Search for the cell housing the specified text and yield its (X, Y) center coordinate. 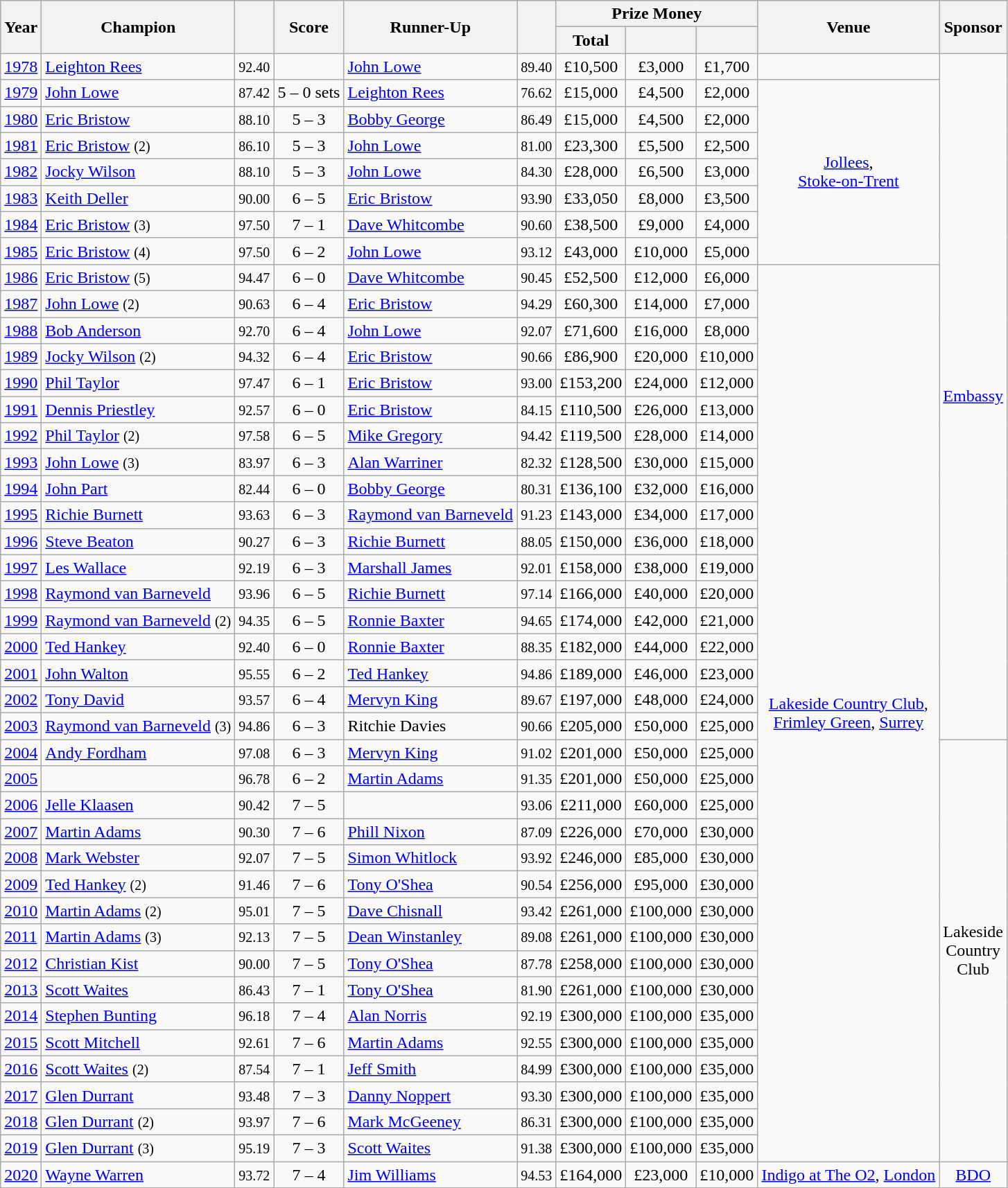
87.54 (254, 1069)
2010 (21, 911)
£3,500 (727, 198)
Simon Whitlock (431, 858)
Alan Warriner (431, 462)
Jollees,Stoke-on-Trent (849, 172)
£205,000 (591, 726)
£136,100 (591, 489)
£71,600 (591, 331)
81.90 (537, 990)
Andy Fordham (139, 752)
£174,000 (591, 620)
1999 (21, 620)
91.02 (537, 752)
2004 (21, 752)
5 – 0 sets (309, 93)
Glen Durrant (2) (139, 1121)
96.78 (254, 779)
89.40 (537, 67)
93.72 (254, 1175)
£23,300 (591, 146)
1996 (21, 541)
Score (309, 27)
Christian Kist (139, 963)
2005 (21, 779)
£1,700 (727, 67)
2016 (21, 1069)
1982 (21, 172)
Raymond van Barneveld (3) (139, 726)
1981 (21, 146)
£19,000 (727, 568)
90.27 (254, 541)
Dean Winstanley (431, 937)
Scott Waites (2) (139, 1069)
£5,500 (661, 146)
83.97 (254, 462)
Eric Bristow (2) (139, 146)
1986 (21, 277)
1994 (21, 489)
Dennis Priestley (139, 410)
Martin Adams (2) (139, 911)
£40,000 (661, 594)
£42,000 (661, 620)
£4,000 (727, 225)
Danny Noppert (431, 1095)
£256,000 (591, 884)
82.32 (537, 462)
1995 (21, 515)
2019 (21, 1148)
£52,500 (591, 277)
91.38 (537, 1148)
£128,500 (591, 462)
£153,200 (591, 383)
6 – 1 (309, 383)
2012 (21, 963)
Embassy (973, 396)
£158,000 (591, 568)
81.00 (537, 146)
Jim Williams (431, 1175)
Year (21, 27)
93.63 (254, 515)
£211,000 (591, 805)
84.99 (537, 1069)
£197,000 (591, 699)
2002 (21, 699)
2013 (21, 990)
86.49 (537, 119)
Dave Chisnall (431, 911)
£143,000 (591, 515)
£9,000 (661, 225)
93.48 (254, 1095)
£6,000 (727, 277)
£33,050 (591, 198)
Wayne Warren (139, 1175)
92.13 (254, 937)
1978 (21, 67)
£38,000 (661, 568)
92.61 (254, 1042)
1985 (21, 251)
£60,000 (661, 805)
£26,000 (661, 410)
£70,000 (661, 832)
95.19 (254, 1148)
Ted Hankey (2) (139, 884)
1990 (21, 383)
94.35 (254, 620)
Eric Bristow (4) (139, 251)
Mark McGeeney (431, 1121)
£34,000 (661, 515)
£150,000 (591, 541)
£2,500 (727, 146)
1979 (21, 93)
John Part (139, 489)
Stephen Bunting (139, 1016)
2017 (21, 1095)
Phil Taylor (2) (139, 436)
£189,000 (591, 673)
2000 (21, 647)
£13,000 (727, 410)
£5,000 (727, 251)
Ritchie Davies (431, 726)
£246,000 (591, 858)
£18,000 (727, 541)
£95,000 (661, 884)
92.01 (537, 568)
£43,000 (591, 251)
2015 (21, 1042)
Bob Anderson (139, 331)
£164,000 (591, 1175)
2003 (21, 726)
Steve Beaton (139, 541)
1991 (21, 410)
93.42 (537, 911)
93.30 (537, 1095)
94.29 (537, 304)
Lakeside Country Club,Frimley Green, Surrey (849, 713)
Phill Nixon (431, 832)
2008 (21, 858)
92.57 (254, 410)
92.55 (537, 1042)
1984 (21, 225)
Eric Bristow (3) (139, 225)
80.31 (537, 489)
John Walton (139, 673)
£6,500 (661, 172)
2018 (21, 1121)
93.90 (537, 198)
84.30 (537, 172)
2020 (21, 1175)
93.06 (537, 805)
Jocky Wilson (139, 172)
93.57 (254, 699)
Raymond van Barneveld (2) (139, 620)
BDO (973, 1175)
Mike Gregory (431, 436)
93.12 (537, 251)
91.35 (537, 779)
90.30 (254, 832)
£21,000 (727, 620)
91.23 (537, 515)
£226,000 (591, 832)
87.78 (537, 963)
89.08 (537, 937)
Jelle Klaasen (139, 805)
2001 (21, 673)
96.18 (254, 1016)
£38,500 (591, 225)
Jocky Wilson (2) (139, 357)
Tony David (139, 699)
Mark Webster (139, 858)
91.46 (254, 884)
86.10 (254, 146)
90.54 (537, 884)
1987 (21, 304)
1997 (21, 568)
90.42 (254, 805)
1998 (21, 594)
1989 (21, 357)
97.14 (537, 594)
£7,000 (727, 304)
Martin Adams (3) (139, 937)
93.92 (537, 858)
£60,300 (591, 304)
£36,000 (661, 541)
88.05 (537, 541)
£44,000 (661, 647)
Alan Norris (431, 1016)
94.32 (254, 357)
Sponsor (973, 27)
2011 (21, 937)
Runner-Up (431, 27)
87.09 (537, 832)
93.00 (537, 383)
Scott Mitchell (139, 1042)
94.47 (254, 277)
£17,000 (727, 515)
Jeff Smith (431, 1069)
Total (591, 40)
82.44 (254, 489)
£86,900 (591, 357)
£110,500 (591, 410)
£119,500 (591, 436)
1983 (21, 198)
86.31 (537, 1121)
1988 (21, 331)
1980 (21, 119)
90.60 (537, 225)
76.62 (537, 93)
LakesideCountryClub (973, 950)
Eric Bristow (5) (139, 277)
2014 (21, 1016)
Prize Money (657, 14)
84.15 (537, 410)
£10,500 (591, 67)
John Lowe (2) (139, 304)
Les Wallace (139, 568)
95.55 (254, 673)
1993 (21, 462)
Venue (849, 27)
1992 (21, 436)
£182,000 (591, 647)
92.70 (254, 331)
88.35 (537, 647)
90.63 (254, 304)
93.96 (254, 594)
97.47 (254, 383)
90.45 (537, 277)
93.97 (254, 1121)
Indigo at The O2, London (849, 1175)
95.01 (254, 911)
94.42 (537, 436)
2006 (21, 805)
£258,000 (591, 963)
97.08 (254, 752)
£48,000 (661, 699)
Phil Taylor (139, 383)
87.42 (254, 93)
Champion (139, 27)
2007 (21, 832)
89.67 (537, 699)
2009 (21, 884)
Glen Durrant (3) (139, 1148)
£166,000 (591, 594)
97.58 (254, 436)
Marshall James (431, 568)
86.43 (254, 990)
John Lowe (3) (139, 462)
£32,000 (661, 489)
£46,000 (661, 673)
£85,000 (661, 858)
94.65 (537, 620)
94.53 (537, 1175)
Keith Deller (139, 198)
Glen Durrant (139, 1095)
£22,000 (727, 647)
